Return the [x, y] coordinate for the center point of the cell that contains the specified text.  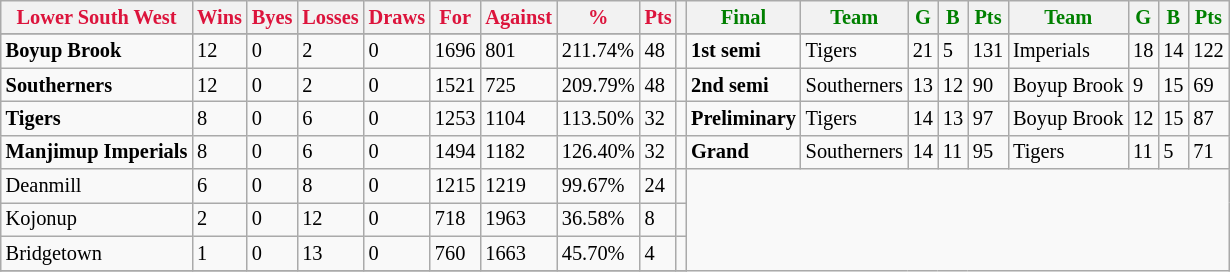
718 [455, 219]
113.50% [598, 118]
1104 [518, 118]
1 [220, 253]
131 [988, 51]
122 [1208, 51]
Final [744, 17]
87 [1208, 118]
1st semi [744, 51]
24 [658, 186]
Byes [272, 17]
Grand [744, 152]
36.58% [598, 219]
Imperials [1068, 51]
9 [1143, 85]
Deanmill [96, 186]
45.70% [598, 253]
1663 [518, 253]
1215 [455, 186]
4 [658, 253]
211.74% [598, 51]
725 [518, 85]
126.40% [598, 152]
69 [1208, 85]
1963 [518, 219]
Against [518, 17]
1696 [455, 51]
1253 [455, 118]
209.79% [598, 85]
1219 [518, 186]
Lower South West [96, 17]
1521 [455, 85]
71 [1208, 152]
1182 [518, 152]
18 [1143, 51]
For [455, 17]
Draws [397, 17]
Preliminary [744, 118]
21 [923, 51]
Losses [330, 17]
% [598, 17]
760 [455, 253]
801 [518, 51]
90 [988, 85]
2nd semi [744, 85]
1494 [455, 152]
Kojonup [96, 219]
Manjimup Imperials [96, 152]
99.67% [598, 186]
Wins [220, 17]
Bridgetown [96, 253]
97 [988, 118]
95 [988, 152]
